Locate the cell with the specified text and output its [X, Y] center coordinate. 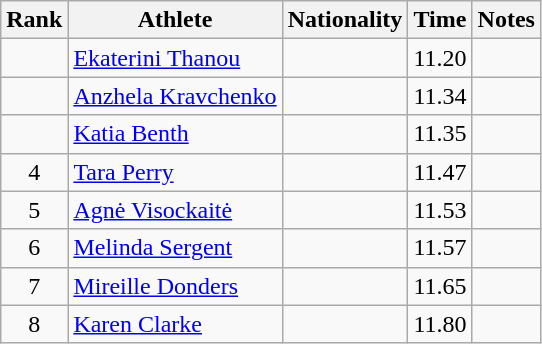
11.80 [440, 324]
5 [34, 210]
Anzhela Kravchenko [175, 96]
Katia Benth [175, 134]
Melinda Sergent [175, 248]
Agnė Visockaitė [175, 210]
Time [440, 20]
8 [34, 324]
Athlete [175, 20]
11.20 [440, 58]
Ekaterini Thanou [175, 58]
Karen Clarke [175, 324]
Rank [34, 20]
4 [34, 172]
Nationality [345, 20]
Tara Perry [175, 172]
11.53 [440, 210]
7 [34, 286]
11.47 [440, 172]
11.57 [440, 248]
11.34 [440, 96]
6 [34, 248]
11.35 [440, 134]
Mireille Donders [175, 286]
11.65 [440, 286]
Notes [506, 20]
